Identify which cell holds the provided text, then report its [X, Y] central coordinate. 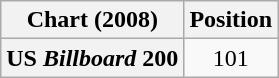
Chart (2008) [92, 20]
US Billboard 200 [92, 58]
Position [231, 20]
101 [231, 58]
